Detect which cell encompasses the target text, then output its (x, y) center coordinate. 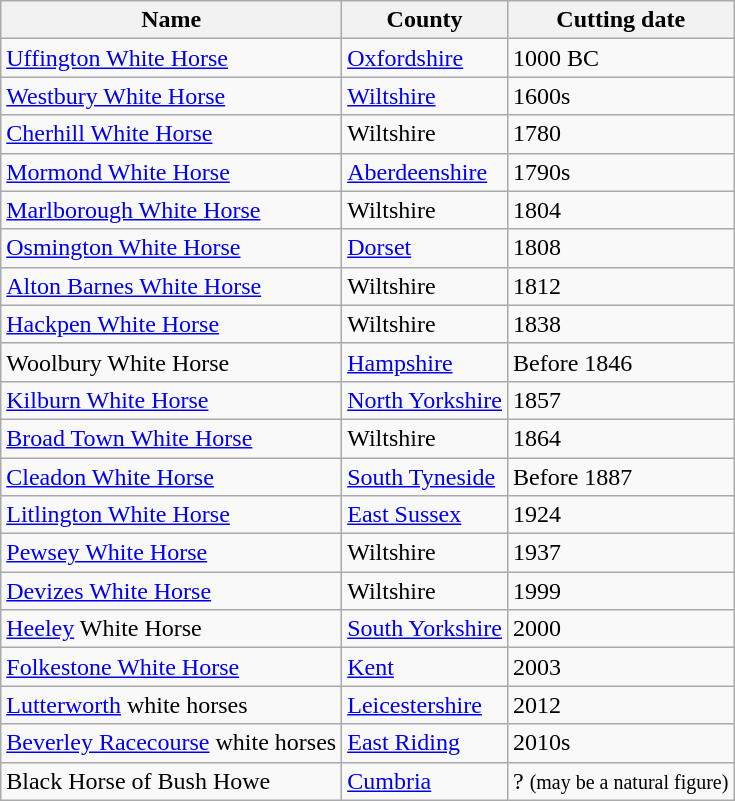
Cherhill White Horse (172, 134)
Pewsey White Horse (172, 553)
Broad Town White Horse (172, 438)
1864 (620, 438)
2003 (620, 667)
1812 (620, 286)
Marlborough White Horse (172, 210)
1924 (620, 515)
2012 (620, 705)
Hampshire (425, 362)
Aberdeenshire (425, 172)
Woolbury White Horse (172, 362)
East Sussex (425, 515)
Before 1887 (620, 477)
Before 1846 (620, 362)
1838 (620, 324)
Hackpen White Horse (172, 324)
Lutterworth white horses (172, 705)
Heeley White Horse (172, 629)
2010s (620, 743)
South Yorkshire (425, 629)
Mormond White Horse (172, 172)
Uffington White Horse (172, 58)
East Riding (425, 743)
1790s (620, 172)
Westbury White Horse (172, 96)
? (may be a natural figure) (620, 781)
1780 (620, 134)
1600s (620, 96)
Beverley Racecourse white horses (172, 743)
Cumbria (425, 781)
Name (172, 20)
Black Horse of Bush Howe (172, 781)
1999 (620, 591)
South Tyneside (425, 477)
1804 (620, 210)
North Yorkshire (425, 400)
Devizes White Horse (172, 591)
Oxfordshire (425, 58)
County (425, 20)
Cleadon White Horse (172, 477)
1857 (620, 400)
Alton Barnes White Horse (172, 286)
Leicestershire (425, 705)
Folkestone White Horse (172, 667)
1937 (620, 553)
Kilburn White Horse (172, 400)
Cutting date (620, 20)
Osmington White Horse (172, 248)
1000 BC (620, 58)
Litlington White Horse (172, 515)
1808 (620, 248)
Kent (425, 667)
2000 (620, 629)
Dorset (425, 248)
